Pinpoint the cell where the given text exists, returning its [x, y] midpoint coordinate. 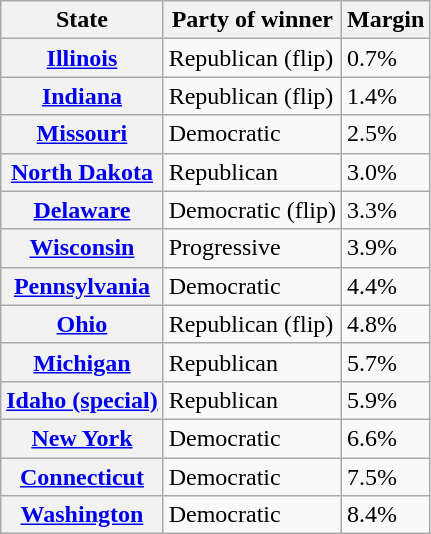
3.0% [385, 172]
Party of winner [252, 20]
Wisconsin [82, 248]
Michigan [82, 362]
State [82, 20]
4.4% [385, 286]
Ohio [82, 324]
3.3% [385, 210]
Missouri [82, 134]
North Dakota [82, 172]
Delaware [82, 210]
Democratic (flip) [252, 210]
Idaho (special) [82, 400]
0.7% [385, 58]
8.4% [385, 515]
Washington [82, 515]
4.8% [385, 324]
Pennsylvania [82, 286]
2.5% [385, 134]
1.4% [385, 96]
Connecticut [82, 477]
5.9% [385, 400]
Margin [385, 20]
6.6% [385, 438]
Indiana [82, 96]
New York [82, 438]
3.9% [385, 248]
Illinois [82, 58]
7.5% [385, 477]
Progressive [252, 248]
5.7% [385, 362]
